Identify which cell holds the provided text, then report its [X, Y] central coordinate. 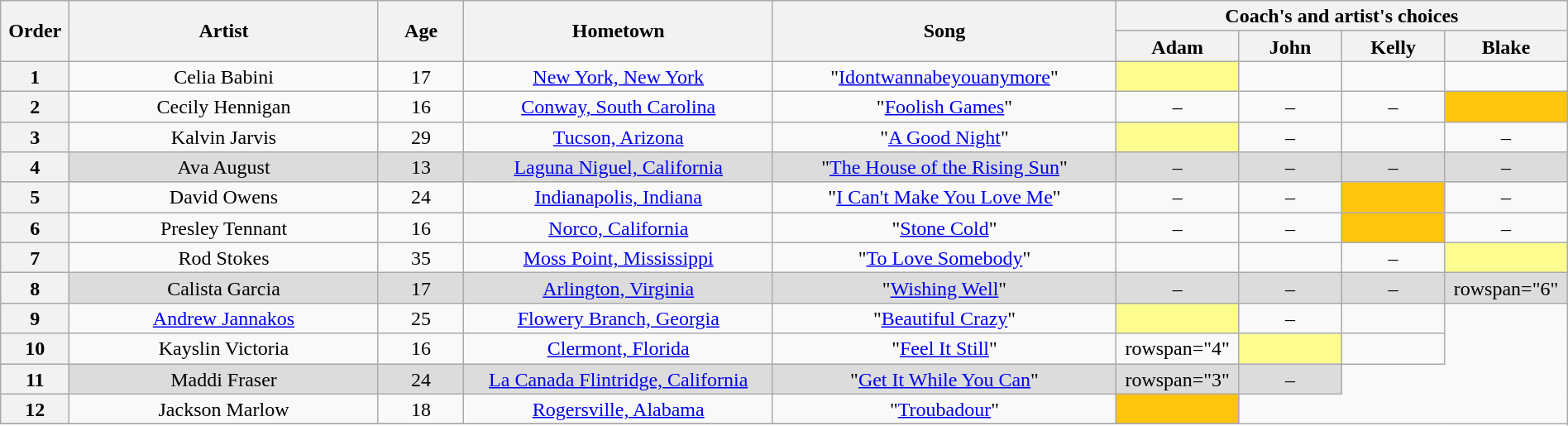
"The House of the Rising Sun" [944, 167]
Laguna Niguel, California [619, 167]
Norco, California [619, 228]
Conway, South Carolina [619, 106]
Hometown [619, 31]
11 [35, 379]
rowspan="4" [1178, 349]
Kalvin Jarvis [224, 137]
Ava August [224, 167]
Flowery Branch, Georgia [619, 318]
6 [35, 228]
9 [35, 318]
Blake [1506, 46]
3 [35, 137]
Arlington, Virginia [619, 288]
Celia Babini [224, 76]
Order [35, 31]
Rogersville, Alabama [619, 409]
25 [421, 318]
"Troubadour" [944, 409]
13 [421, 167]
5 [35, 197]
Adam [1178, 46]
Andrew Jannakos [224, 318]
18 [421, 409]
La Canada Flintridge, California [619, 379]
12 [35, 409]
Coach's and artist's choices [1342, 17]
Kelly [1393, 46]
"To Love Somebody" [944, 258]
Song [944, 31]
4 [35, 167]
rowspan="6" [1506, 288]
Cecily Hennigan [224, 106]
"Beautiful Crazy" [944, 318]
Jackson Marlow [224, 409]
"Idontwannabeyouanymore" [944, 76]
"Wishing Well" [944, 288]
"Feel It Still" [944, 349]
10 [35, 349]
29 [421, 137]
Artist [224, 31]
New York, New York [619, 76]
"I Can't Make You Love Me" [944, 197]
Moss Point, Mississippi [619, 258]
Clermont, Florida [619, 349]
rowspan="3" [1178, 379]
7 [35, 258]
David Owens [224, 197]
"Foolish Games" [944, 106]
Presley Tennant [224, 228]
"Stone Cold" [944, 228]
Tucson, Arizona [619, 137]
1 [35, 76]
Rod Stokes [224, 258]
John [1290, 46]
35 [421, 258]
Calista Garcia [224, 288]
"Get It While You Can" [944, 379]
Maddi Fraser [224, 379]
Kayslin Victoria [224, 349]
Age [421, 31]
"A Good Night" [944, 137]
Indianapolis, Indiana [619, 197]
2 [35, 106]
8 [35, 288]
